Determine the (X, Y) coordinate at the center of the cell enclosing the given text.  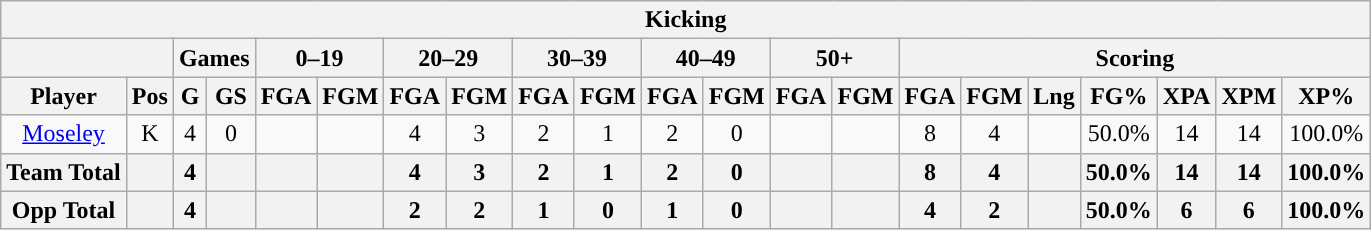
50+ (834, 58)
GS (231, 96)
Lng (1054, 96)
Games (214, 58)
20–29 (448, 58)
XP% (1326, 96)
Scoring (1135, 58)
0–19 (320, 58)
Team Total (64, 172)
Pos (150, 96)
Moseley (64, 134)
XPM (1249, 96)
40–49 (706, 58)
Opp Total (64, 210)
Kicking (686, 20)
K (150, 134)
FG% (1118, 96)
XPA (1186, 96)
Player (64, 96)
G (190, 96)
30–39 (578, 58)
